Extract the [X, Y] coordinate from the center of the cell holding the provided text.  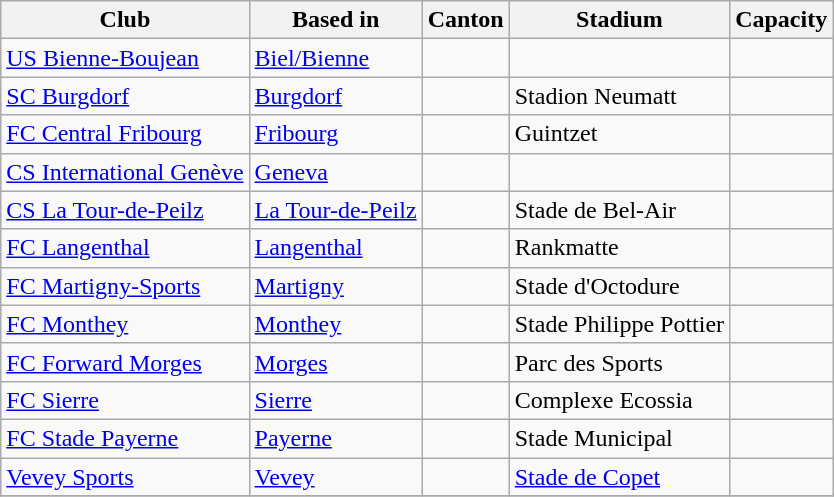
Geneva [336, 172]
Stade Municipal [619, 438]
Guintzet [619, 134]
Club [125, 20]
Based in [336, 20]
Parc des Sports [619, 362]
Payerne [336, 438]
FC Langenthal [125, 248]
Stade de Bel-Air [619, 210]
FC Martigny-Sports [125, 286]
Vevey [336, 477]
Biel/Bienne [336, 58]
FC Stade Payerne [125, 438]
CS La Tour-de-Peilz [125, 210]
La Tour-de-Peilz [336, 210]
Stadium [619, 20]
Burgdorf [336, 96]
FC Sierre [125, 400]
Stade de Copet [619, 477]
Fribourg [336, 134]
Canton [466, 20]
Capacity [782, 20]
Martigny [336, 286]
Stade Philippe Pottier [619, 324]
FC Central Fribourg [125, 134]
Rankmatte [619, 248]
Stade d'Octodure [619, 286]
Stadion Neumatt [619, 96]
Vevey Sports [125, 477]
Morges [336, 362]
Complexe Ecossia [619, 400]
Langenthal [336, 248]
US Bienne-Boujean [125, 58]
Monthey [336, 324]
SC Burgdorf [125, 96]
Sierre [336, 400]
FC Forward Morges [125, 362]
FC Monthey [125, 324]
CS International Genève [125, 172]
